Output the [X, Y] coordinate of the center of the cell containing the given text.  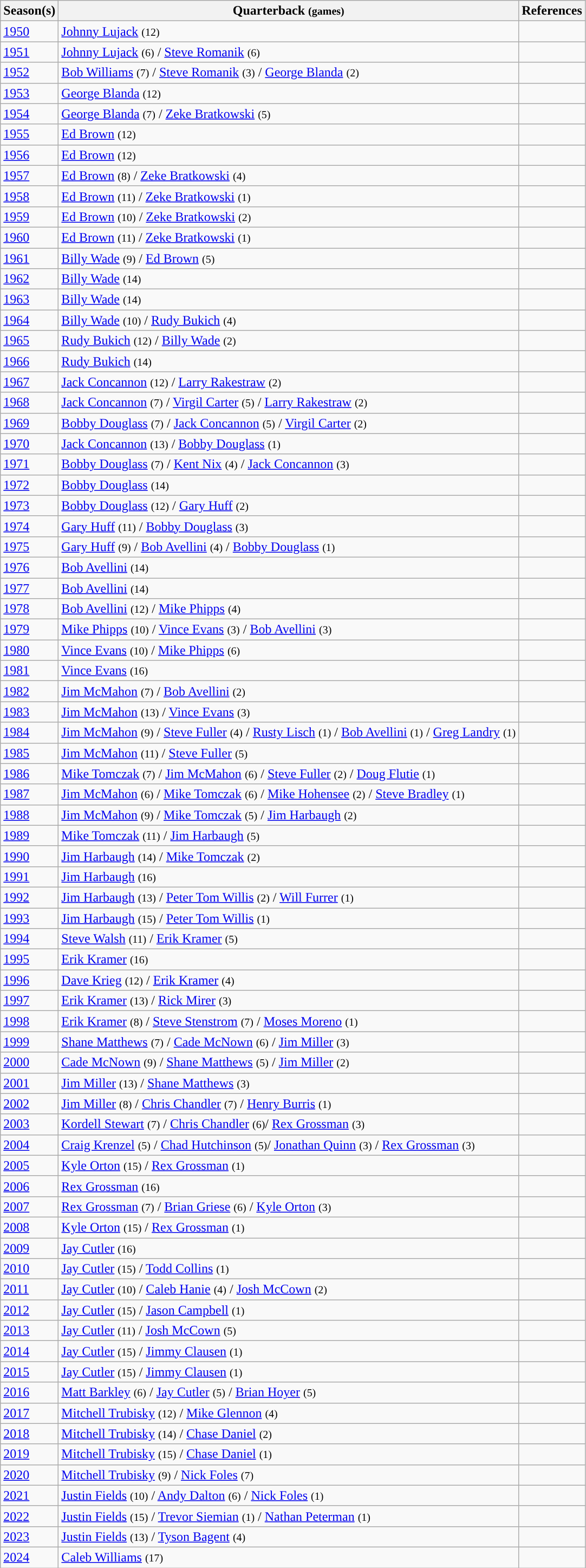
Jim McMahon (7) / Bob Avellini (2) [289, 691]
2020 [29, 1475]
2018 [29, 1434]
1976 [29, 567]
1985 [29, 753]
2019 [29, 1454]
Jim Harbaugh (13) / Peter Tom Willis (2) / Will Furrer (1) [289, 897]
Jack Concannon (13) / Bobby Douglass (1) [289, 444]
1995 [29, 960]
Rex Grossman (16) [289, 1186]
Justin Fields (15) / Trevor Siemian (1) / Nathan Peterman (1) [289, 1516]
2006 [29, 1186]
Erik Kramer (16) [289, 960]
1956 [29, 155]
Steve Walsh (11) / Erik Kramer (5) [289, 939]
Craig Krenzel (5) / Chad Hutchinson (5)/ Jonathan Quinn (3) / Rex Grossman (3) [289, 1145]
Jay Cutler (10) / Caleb Hanie (4) / Josh McCown (2) [289, 1290]
Shane Matthews (7) / Cade McNown (6) / Jim Miller (3) [289, 1042]
Bob Williams (7) / Steve Romanik (3) / George Blanda (2) [289, 73]
Johnny Lujack (6) / Steve Romanik (6) [289, 52]
Mitchell Trubisky (15) / Chase Daniel (1) [289, 1454]
2024 [29, 1557]
Jim McMahon (9) / Steve Fuller (4) / Rusty Lisch (1) / Bob Avellini (1) / Greg Landry (1) [289, 733]
Jim McMahon (11) / Steve Fuller (5) [289, 753]
Matt Barkley (6) / Jay Cutler (5) / Brian Hoyer (5) [289, 1392]
Vince Evans (16) [289, 671]
Mitchell Trubisky (14) / Chase Daniel (2) [289, 1434]
Season(s) [29, 11]
1999 [29, 1042]
1958 [29, 196]
2000 [29, 1062]
Bobby Douglass (12) / Gary Huff (2) [289, 506]
2016 [29, 1392]
1965 [29, 341]
1961 [29, 258]
George Blanda (7) / Zeke Bratkowski (5) [289, 114]
Erik Kramer (8) / Steve Stenstrom (7) / Moses Moreno (1) [289, 1021]
1973 [29, 506]
1990 [29, 856]
1960 [29, 237]
1993 [29, 918]
Bobby Douglass (7) / Kent Nix (4) / Jack Concannon (3) [289, 464]
1981 [29, 671]
Bobby Douglass (14) [289, 485]
2010 [29, 1269]
Ed Brown (10) / Zeke Bratkowski (2) [289, 217]
1997 [29, 1001]
2001 [29, 1083]
1975 [29, 547]
2007 [29, 1207]
Mike Phipps (10) / Vince Evans (3) / Bob Avellini (3) [289, 630]
2008 [29, 1227]
Jim Harbaugh (14) / Mike Tomczak (2) [289, 856]
Jack Concannon (12) / Larry Rakestraw (2) [289, 382]
Gary Huff (9) / Bob Avellini (4) / Bobby Douglass (1) [289, 547]
Jay Cutler (16) [289, 1248]
Jim Harbaugh (15) / Peter Tom Willis (1) [289, 918]
Billy Wade (10) / Rudy Bukich (4) [289, 320]
Jay Cutler (11) / Josh McCown (5) [289, 1331]
1951 [29, 52]
1967 [29, 382]
Jim McMahon (6) / Mike Tomczak (6) / Mike Hohensee (2) / Steve Bradley (1) [289, 794]
1954 [29, 114]
Jim Harbaugh (16) [289, 877]
2021 [29, 1495]
Quarterback (games) [289, 11]
George Blanda (12) [289, 93]
1964 [29, 320]
Bob Avellini (12) / Mike Phipps (4) [289, 609]
1986 [29, 774]
1966 [29, 361]
1989 [29, 835]
Caleb Williams (17) [289, 1557]
1972 [29, 485]
1970 [29, 444]
Jack Concannon (7) / Virgil Carter (5) / Larry Rakestraw (2) [289, 403]
2002 [29, 1104]
2013 [29, 1331]
1994 [29, 939]
1953 [29, 93]
1988 [29, 815]
1974 [29, 526]
1987 [29, 794]
Rex Grossman (7) / Brian Griese (6) / Kyle Orton (3) [289, 1207]
Jim McMahon (9) / Mike Tomczak (5) / Jim Harbaugh (2) [289, 815]
1992 [29, 897]
References [552, 11]
2022 [29, 1516]
Rudy Bukich (12) / Billy Wade (2) [289, 341]
1955 [29, 134]
2023 [29, 1537]
1982 [29, 691]
Justin Fields (13) / Tyson Bagent (4) [289, 1537]
1971 [29, 464]
Bobby Douglass (7) / Jack Concannon (5) / Virgil Carter (2) [289, 423]
Jim Miller (8) / Chris Chandler (7) / Henry Burris (1) [289, 1104]
2012 [29, 1310]
Billy Wade (9) / Ed Brown (5) [289, 258]
Jim Miller (13) / Shane Matthews (3) [289, 1083]
2011 [29, 1290]
Mike Tomczak (11) / Jim Harbaugh (5) [289, 835]
Jay Cutler (15) / Jason Campbell (1) [289, 1310]
2015 [29, 1372]
1980 [29, 650]
1984 [29, 733]
1969 [29, 423]
1979 [29, 630]
1978 [29, 609]
Vince Evans (10) / Mike Phipps (6) [289, 650]
Rudy Bukich (14) [289, 361]
2004 [29, 1145]
1968 [29, 403]
Dave Krieg (12) / Erik Kramer (4) [289, 980]
1963 [29, 300]
1996 [29, 980]
1957 [29, 176]
2009 [29, 1248]
Kordell Stewart (7) / Chris Chandler (6)/ Rex Grossman (3) [289, 1124]
1998 [29, 1021]
Mitchell Trubisky (12) / Mike Glennon (4) [289, 1413]
Jim McMahon (13) / Vince Evans (3) [289, 712]
2017 [29, 1413]
1983 [29, 712]
2014 [29, 1351]
1959 [29, 217]
2005 [29, 1165]
Mike Tomczak (7) / Jim McMahon (6) / Steve Fuller (2) / Doug Flutie (1) [289, 774]
Cade McNown (9) / Shane Matthews (5) / Jim Miller (2) [289, 1062]
1991 [29, 877]
Jay Cutler (15) / Todd Collins (1) [289, 1269]
1977 [29, 588]
1962 [29, 279]
Erik Kramer (13) / Rick Mirer (3) [289, 1001]
Justin Fields (10) / Andy Dalton (6) / Nick Foles (1) [289, 1495]
Johnny Lujack (12) [289, 31]
Gary Huff (11) / Bobby Douglass (3) [289, 526]
1952 [29, 73]
2003 [29, 1124]
1950 [29, 31]
Mitchell Trubisky (9) / Nick Foles (7) [289, 1475]
Ed Brown (8) / Zeke Bratkowski (4) [289, 176]
